Pinpoint the cell where the given text exists, returning its (X, Y) midpoint coordinate. 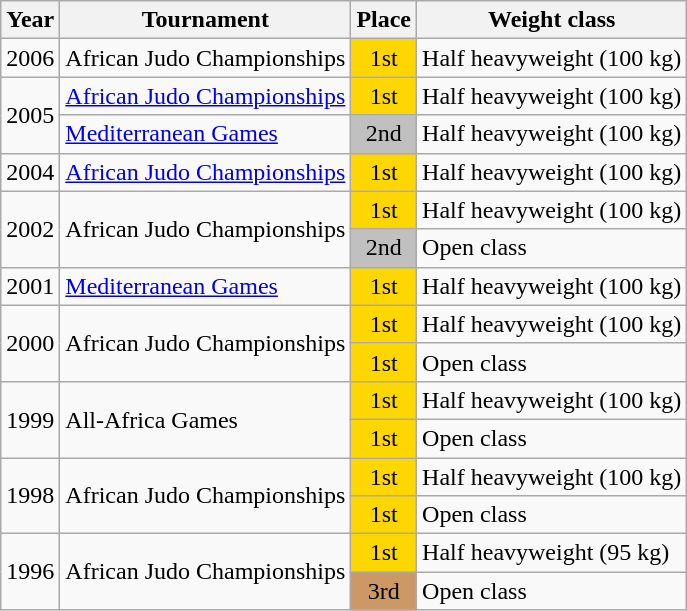
Weight class (552, 20)
1996 (30, 572)
2001 (30, 286)
2002 (30, 229)
Year (30, 20)
2004 (30, 172)
1999 (30, 419)
3rd (384, 591)
All-Africa Games (206, 419)
Half heavyweight (95 kg) (552, 553)
Place (384, 20)
2006 (30, 58)
Tournament (206, 20)
2005 (30, 115)
2000 (30, 343)
1998 (30, 496)
